Return the [x, y] coordinate for the center point of the cell that contains the specified text.  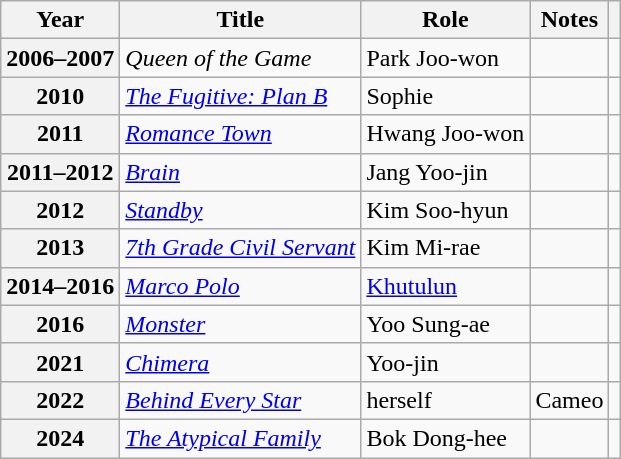
Brain [240, 172]
2012 [60, 210]
2013 [60, 248]
Yoo-jin [446, 362]
2011–2012 [60, 172]
Queen of the Game [240, 58]
Kim Mi-rae [446, 248]
Monster [240, 324]
Chimera [240, 362]
The Fugitive: Plan B [240, 96]
Cameo [570, 400]
Marco Polo [240, 286]
Hwang Joo-won [446, 134]
Yoo Sung-ae [446, 324]
Year [60, 20]
7th Grade Civil Servant [240, 248]
2006–2007 [60, 58]
Khutulun [446, 286]
herself [446, 400]
Romance Town [240, 134]
2010 [60, 96]
Title [240, 20]
2016 [60, 324]
Jang Yoo-jin [446, 172]
Behind Every Star [240, 400]
2022 [60, 400]
Bok Dong-hee [446, 438]
Notes [570, 20]
2014–2016 [60, 286]
Kim Soo-hyun [446, 210]
Role [446, 20]
The Atypical Family [240, 438]
Sophie [446, 96]
2024 [60, 438]
Standby [240, 210]
2011 [60, 134]
Park Joo-won [446, 58]
2021 [60, 362]
